Identify which cell holds the provided text, then report its [X, Y] central coordinate. 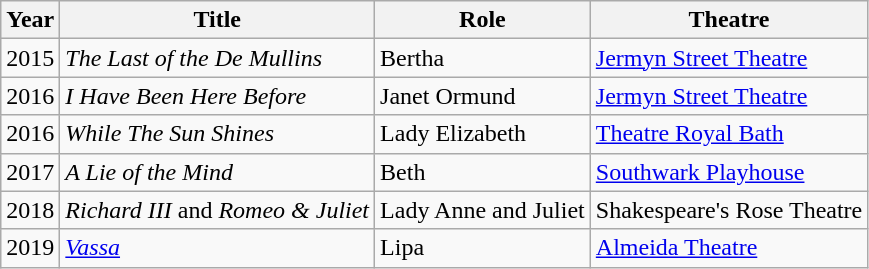
Southwark Playhouse [729, 172]
Shakespeare's Rose Theatre [729, 210]
2015 [30, 58]
Lipa [483, 248]
Year [30, 20]
Bertha [483, 58]
Lady Anne and Juliet [483, 210]
2019 [30, 248]
I Have Been Here Before [218, 96]
Theatre Royal Bath [729, 134]
Lady Elizabeth [483, 134]
Theatre [729, 20]
2018 [30, 210]
While The Sun Shines [218, 134]
Role [483, 20]
The Last of the De Mullins [218, 58]
Beth [483, 172]
A Lie of the Mind [218, 172]
Title [218, 20]
Richard III and Romeo & Juliet [218, 210]
2017 [30, 172]
Janet Ormund [483, 96]
Vassa [218, 248]
Almeida Theatre [729, 248]
